Scan for the cell matching the given text and deliver its [X, Y] coordinate at center. 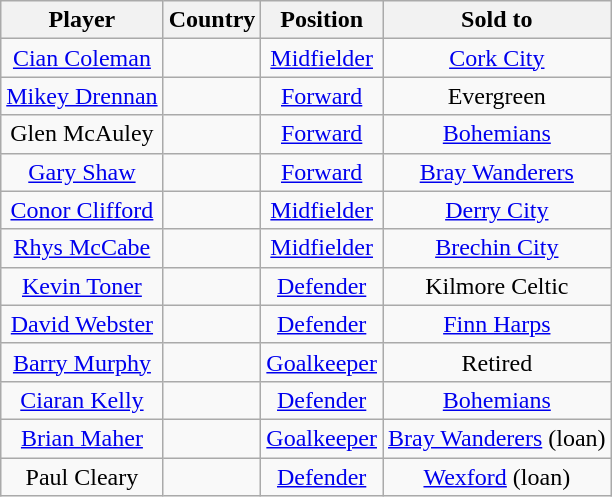
Bray Wanderers [496, 172]
Brian Maher [82, 438]
Player [82, 20]
Ciaran Kelly [82, 400]
Rhys McCabe [82, 248]
Glen McAuley [82, 134]
Cian Coleman [82, 58]
Paul Cleary [82, 477]
Conor Clifford [82, 210]
Evergreen [496, 96]
Finn Harps [496, 324]
Sold to [496, 20]
Retired [496, 362]
Mikey Drennan [82, 96]
Derry City [496, 210]
Country [212, 20]
Barry Murphy [82, 362]
Kevin Toner [82, 286]
Kilmore Celtic [496, 286]
Gary Shaw [82, 172]
Bray Wanderers (loan) [496, 438]
Brechin City [496, 248]
David Webster [82, 324]
Cork City [496, 58]
Position [322, 20]
Wexford (loan) [496, 477]
